Return the (X, Y) coordinate for the center point of the cell that contains the specified text.  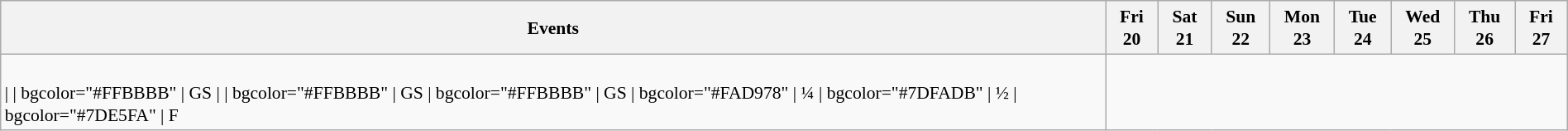
Events (553, 27)
Sat 21 (1184, 27)
Fri 20 (1131, 27)
Thu 26 (1485, 27)
Tue 24 (1363, 27)
Fri 27 (1542, 27)
Sun 22 (1241, 27)
Wed 25 (1422, 27)
Mon 23 (1303, 27)
